For the text-containing cell, return its midpoint in [x, y] coordinate format. 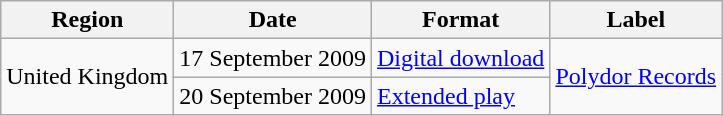
Date [273, 20]
Region [88, 20]
Label [636, 20]
Digital download [461, 58]
United Kingdom [88, 77]
Extended play [461, 96]
20 September 2009 [273, 96]
17 September 2009 [273, 58]
Polydor Records [636, 77]
Format [461, 20]
